Find where the given text appears and provide that cell's center as (x, y) coordinate. 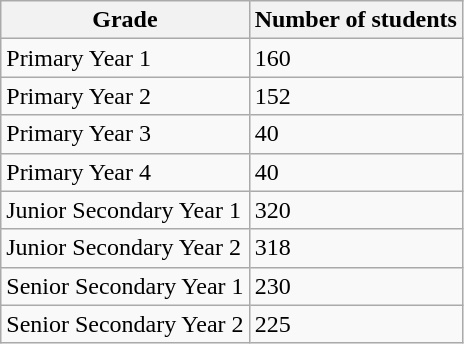
318 (356, 248)
Primary Year 4 (125, 172)
Number of students (356, 20)
152 (356, 96)
320 (356, 210)
Junior Secondary Year 2 (125, 248)
160 (356, 58)
Junior Secondary Year 1 (125, 210)
230 (356, 286)
Primary Year 2 (125, 96)
Senior Secondary Year 1 (125, 286)
Primary Year 3 (125, 134)
Primary Year 1 (125, 58)
Grade (125, 20)
Senior Secondary Year 2 (125, 324)
225 (356, 324)
